Scan for the cell matching the given text and deliver its [X, Y] coordinate at center. 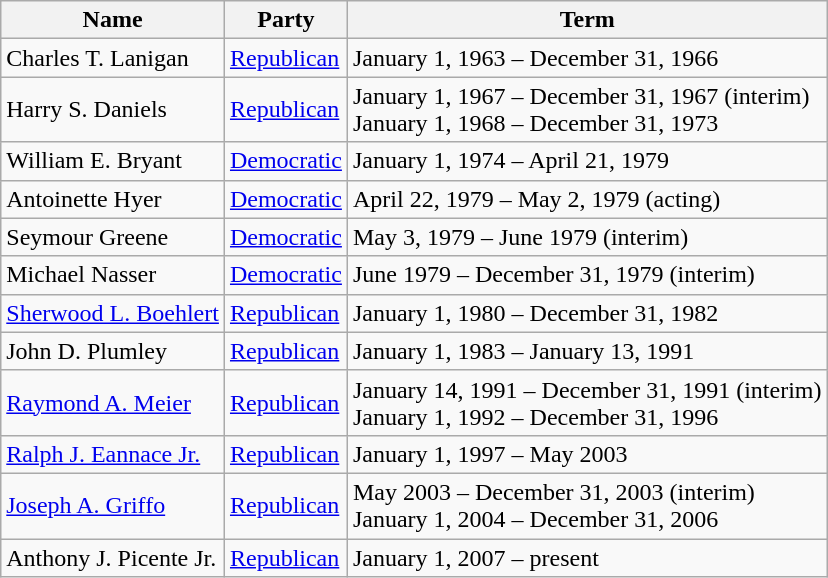
January 1, 1974 – April 21, 1979 [587, 161]
Joseph A. Griffo [113, 506]
January 1, 1967 – December 31, 1967 (interim)January 1, 1968 – December 31, 1973 [587, 110]
April 22, 1979 – May 2, 1979 (acting) [587, 199]
William E. Bryant [113, 161]
Party [286, 20]
January 1, 2007 – present [587, 557]
May 3, 1979 – June 1979 (interim) [587, 237]
John D. Plumley [113, 351]
Michael Nasser [113, 275]
January 1, 1997 – May 2003 [587, 454]
Term [587, 20]
January 1, 1983 – January 13, 1991 [587, 351]
Ralph J. Eannace Jr. [113, 454]
Raymond A. Meier [113, 402]
Name [113, 20]
June 1979 – December 31, 1979 (interim) [587, 275]
Antoinette Hyer [113, 199]
Charles T. Lanigan [113, 58]
January 14, 1991 – December 31, 1991 (interim)January 1, 1992 – December 31, 1996 [587, 402]
Anthony J. Picente Jr. [113, 557]
May 2003 – December 31, 2003 (interim)January 1, 2004 – December 31, 2006 [587, 506]
Harry S. Daniels [113, 110]
January 1, 1963 – December 31, 1966 [587, 58]
Sherwood L. Boehlert [113, 313]
Seymour Greene [113, 237]
January 1, 1980 – December 31, 1982 [587, 313]
